Scan for the cell matching the given text and deliver its [X, Y] coordinate at center. 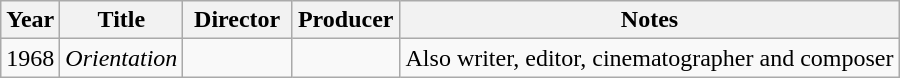
Also writer, editor, cinematographer and composer [650, 58]
Director [238, 20]
Producer [346, 20]
Orientation [122, 58]
1968 [30, 58]
Notes [650, 20]
Year [30, 20]
Title [122, 20]
